Determine the [X, Y] coordinate at the center of the cell enclosing the given text.  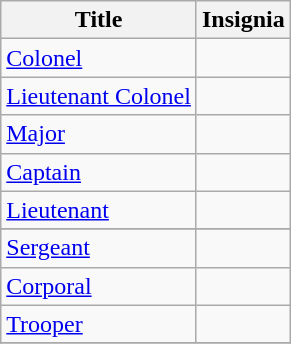
Major [99, 134]
Lieutenant Colonel [99, 96]
Lieutenant [99, 210]
Title [99, 20]
Corporal [99, 286]
Sergeant [99, 248]
Trooper [99, 324]
Colonel [99, 58]
Captain [99, 172]
Insignia [243, 20]
